Extract the (x, y) coordinate from the center of the cell holding the provided text.  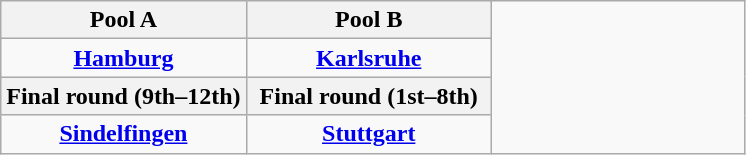
Stuttgart (368, 134)
Karlsruhe (368, 58)
Final round (9th–12th) (124, 96)
Hamburg (124, 58)
Pool A (124, 20)
Pool B (368, 20)
Final round (1st–8th) (368, 96)
Sindelfingen (124, 134)
